Determine the [X, Y] coordinate at the center of the cell enclosing the given text.  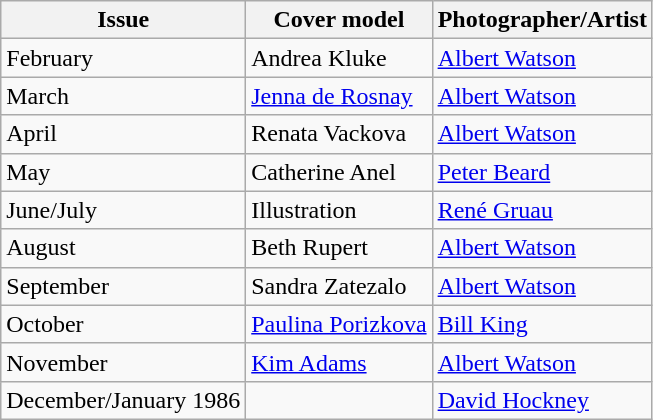
May [124, 172]
René Gruau [542, 210]
March [124, 96]
February [124, 58]
Renata Vackova [339, 134]
Photographer/Artist [542, 20]
October [124, 324]
Cover model [339, 20]
November [124, 362]
Beth Rupert [339, 248]
August [124, 248]
December/January 1986 [124, 400]
September [124, 286]
Issue [124, 20]
Andrea Kluke [339, 58]
Paulina Porizkova [339, 324]
Bill King [542, 324]
April [124, 134]
June/July [124, 210]
Jenna de Rosnay [339, 96]
Peter Beard [542, 172]
Illustration [339, 210]
Catherine Anel [339, 172]
Sandra Zatezalo [339, 286]
David Hockney [542, 400]
Kim Adams [339, 362]
